Scan for the cell matching the given text and deliver its (x, y) coordinate at center. 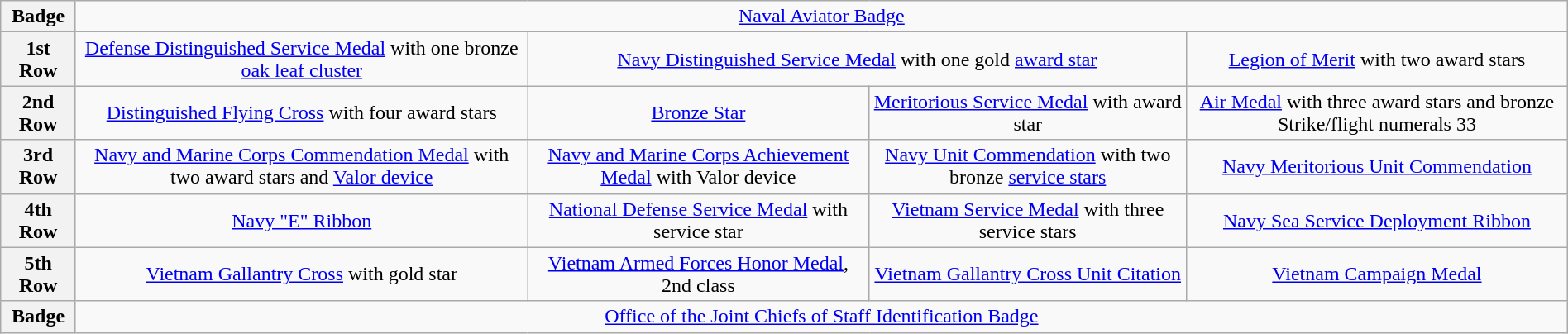
3rd Row (38, 167)
Vietnam Gallantry Cross with gold star (301, 274)
Naval Aviator Badge (821, 17)
Navy Meritorious Unit Commendation (1378, 167)
Navy Unit Commendation with two bronze service stars (1028, 167)
Vietnam Campaign Medal (1378, 274)
Navy and Marine Corps Commendation Medal with two award stars and Valor device (301, 167)
2nd Row (38, 112)
Vietnam Armed Forces Honor Medal, 2nd class (698, 274)
1st Row (38, 60)
Defense Distinguished Service Medal with one bronze oak leaf cluster (301, 60)
5th Row (38, 274)
Vietnam Service Medal with three service stars (1028, 220)
Navy "E" Ribbon (301, 220)
Navy Distinguished Service Medal with one gold award star (857, 60)
Meritorious Service Medal with award star (1028, 112)
Distinguished Flying Cross with four award stars (301, 112)
Navy and Marine Corps Achievement Medal with Valor device (698, 167)
Office of the Joint Chiefs of Staff Identification Badge (821, 317)
Navy Sea Service Deployment Ribbon (1378, 220)
Bronze Star (698, 112)
4th Row (38, 220)
Air Medal with three award stars and bronze Strike/flight numerals 33 (1378, 112)
Legion of Merit with two award stars (1378, 60)
Vietnam Gallantry Cross Unit Citation (1028, 274)
National Defense Service Medal with service star (698, 220)
